Find where the given text appears and provide that cell's center as (X, Y) coordinate. 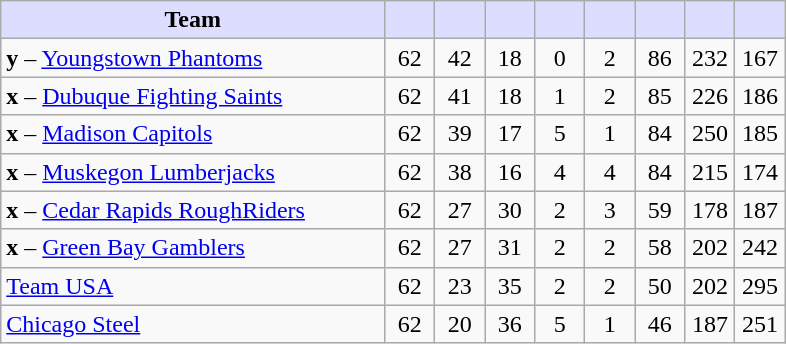
16 (510, 172)
215 (710, 172)
x – Dubuque Fighting Saints (193, 96)
59 (660, 210)
232 (710, 58)
x – Cedar Rapids RoughRiders (193, 210)
242 (760, 248)
178 (710, 210)
0 (560, 58)
17 (510, 134)
Chicago Steel (193, 324)
Team (193, 20)
36 (510, 324)
58 (660, 248)
86 (660, 58)
186 (760, 96)
46 (660, 324)
x – Madison Capitols (193, 134)
251 (760, 324)
42 (460, 58)
167 (760, 58)
y – Youngstown Phantoms (193, 58)
41 (460, 96)
226 (710, 96)
185 (760, 134)
3 (610, 210)
38 (460, 172)
Team USA (193, 286)
x – Muskegon Lumberjacks (193, 172)
174 (760, 172)
30 (510, 210)
x – Green Bay Gamblers (193, 248)
50 (660, 286)
39 (460, 134)
85 (660, 96)
20 (460, 324)
31 (510, 248)
23 (460, 286)
295 (760, 286)
35 (510, 286)
250 (710, 134)
